Search for the cell housing the specified text and yield its [x, y] center coordinate. 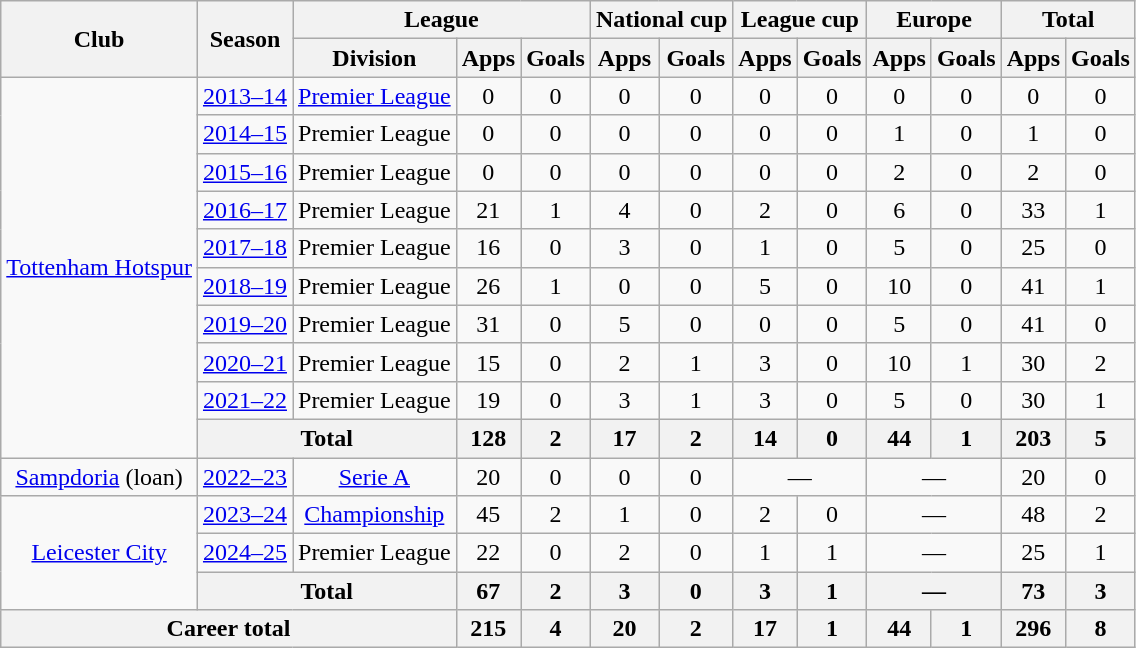
Europe [934, 20]
128 [488, 438]
45 [488, 515]
8 [1101, 629]
26 [488, 286]
Career total [228, 629]
Season [244, 39]
Division [374, 58]
2024–25 [244, 553]
Championship [374, 515]
2017–18 [244, 248]
2019–20 [244, 324]
League [441, 20]
15 [488, 362]
2018–19 [244, 286]
21 [488, 210]
Leicester City [100, 553]
2015–16 [244, 172]
Club [100, 39]
Tottenham Hotspur [100, 268]
33 [1033, 210]
215 [488, 629]
2021–22 [244, 400]
73 [1033, 591]
2016–17 [244, 210]
296 [1033, 629]
2013–14 [244, 96]
League cup [800, 20]
2014–15 [244, 134]
16 [488, 248]
22 [488, 553]
203 [1033, 438]
67 [488, 591]
19 [488, 400]
6 [899, 210]
Sampdoria (loan) [100, 477]
48 [1033, 515]
National cup [661, 20]
2022–23 [244, 477]
14 [765, 438]
31 [488, 324]
2023–24 [244, 515]
Serie A [374, 477]
2020–21 [244, 362]
